Provide the (x, y) coordinate of the cell's center where the given text is located.  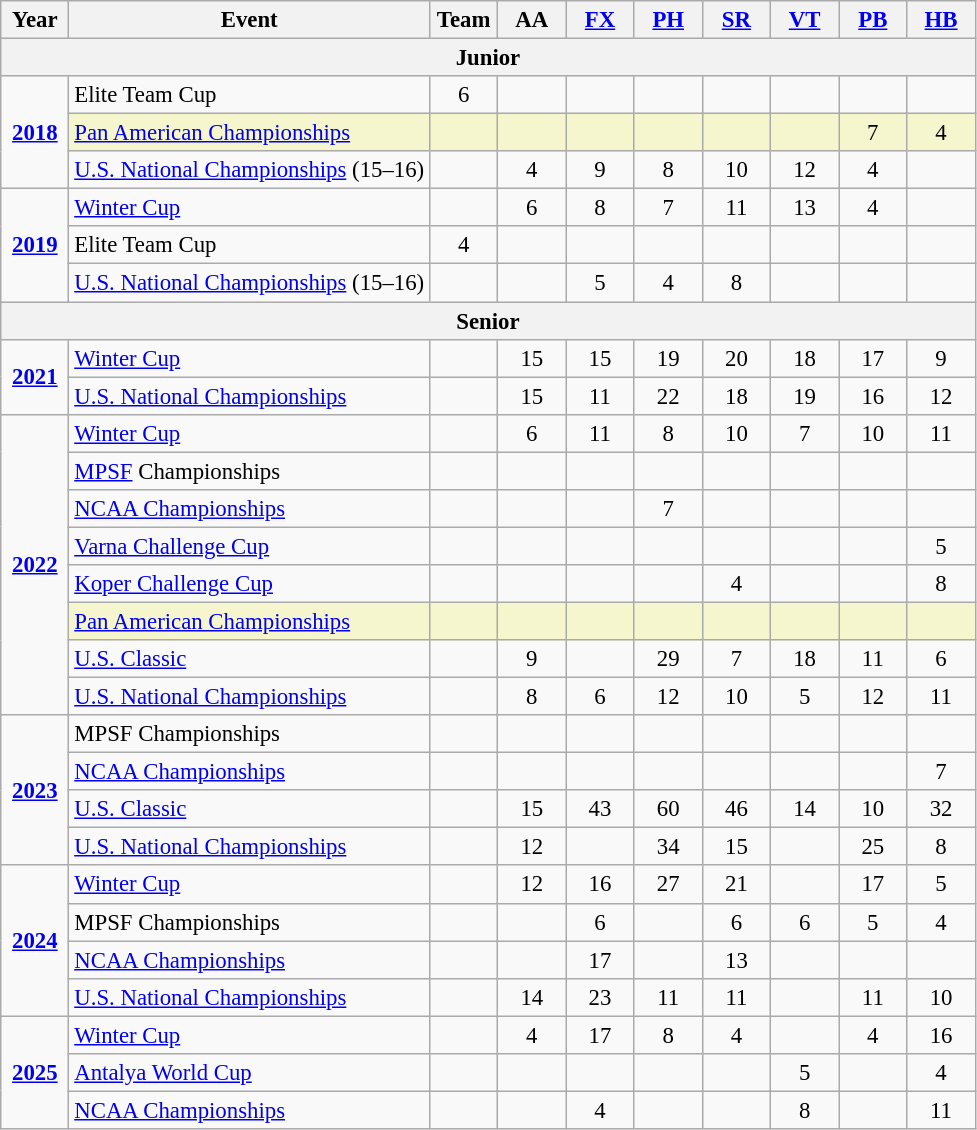
25 (873, 847)
HB (941, 20)
32 (941, 809)
SR (736, 20)
Varna Challenge Cup (250, 546)
46 (736, 809)
22 (668, 396)
2021 (35, 376)
Antalya World Cup (250, 1073)
34 (668, 847)
Year (35, 20)
20 (736, 358)
43 (600, 809)
23 (600, 997)
2018 (35, 132)
60 (668, 809)
Junior (488, 58)
Senior (488, 321)
2019 (35, 246)
PH (668, 20)
27 (668, 885)
21 (736, 885)
2022 (35, 564)
PB (873, 20)
Koper Challenge Cup (250, 584)
AA (532, 20)
2025 (35, 1072)
Event (250, 20)
2023 (35, 790)
FX (600, 20)
29 (668, 659)
VT (805, 20)
2024 (35, 941)
Team (463, 20)
